Identify which cell holds the provided text, then report its [X, Y] central coordinate. 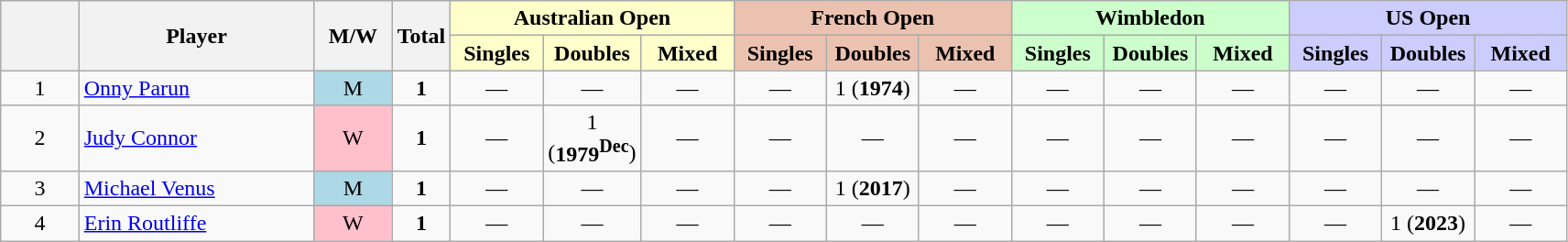
Michael Venus [196, 188]
1 (2023) [1429, 224]
Erin Routliffe [196, 224]
US Open [1429, 18]
Onny Parun [196, 88]
Player [196, 36]
4 [40, 224]
French Open [872, 18]
3 [40, 188]
Total [421, 36]
M/W [354, 36]
2 [40, 138]
1 (1979Dec) [592, 138]
1 (1974) [872, 88]
Judy Connor [196, 138]
Wimbledon [1150, 18]
1 (2017) [872, 188]
Australian Open [592, 18]
